Locate the cell with the specified text and output its (x, y) center coordinate. 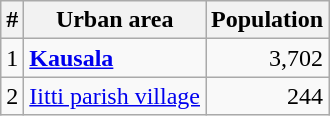
244 (268, 96)
2 (12, 96)
Urban area (115, 20)
Population (268, 20)
# (12, 20)
3,702 (268, 58)
1 (12, 58)
Iitti parish village (115, 96)
Kausala (115, 58)
